Return the [x, y] coordinate for the center point of the cell that contains the specified text.  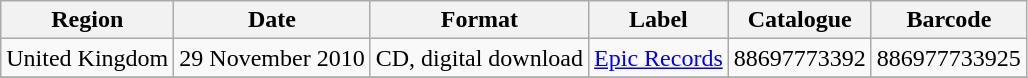
886977733925 [948, 58]
Epic Records [659, 58]
United Kingdom [88, 58]
CD, digital download [479, 58]
Barcode [948, 20]
88697773392 [800, 58]
Catalogue [800, 20]
29 November 2010 [272, 58]
Region [88, 20]
Date [272, 20]
Format [479, 20]
Label [659, 20]
